Extract the [X, Y] coordinate from the center of the cell holding the provided text.  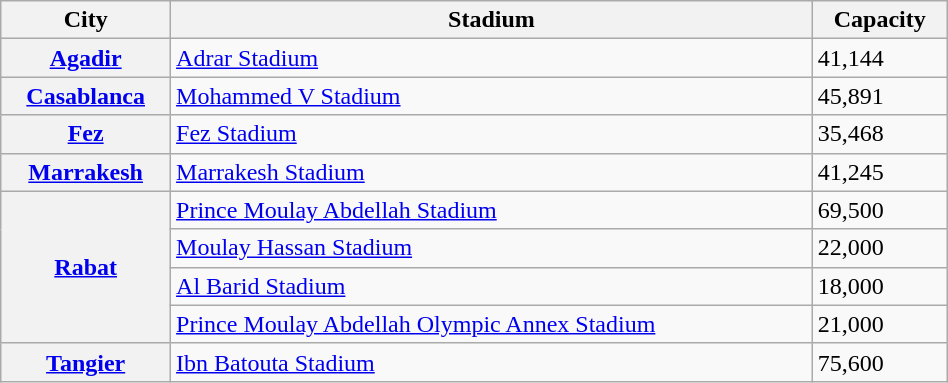
75,600 [880, 362]
Marrakesh Stadium [492, 172]
21,000 [880, 324]
35,468 [880, 134]
18,000 [880, 286]
Prince Moulay Abdellah Stadium [492, 210]
Stadium [492, 20]
Agadir [86, 58]
Mohammed V Stadium [492, 96]
Fez [86, 134]
Moulay Hassan Stadium [492, 248]
Capacity [880, 20]
Prince Moulay Abdellah Olympic Annex Stadium [492, 324]
41,245 [880, 172]
22,000 [880, 248]
Adrar Stadium [492, 58]
41,144 [880, 58]
Rabat [86, 267]
Casablanca [86, 96]
Al Barid Stadium [492, 286]
City [86, 20]
Ibn Batouta Stadium [492, 362]
69,500 [880, 210]
Fez Stadium [492, 134]
Tangier [86, 362]
Marrakesh [86, 172]
45,891 [880, 96]
